Capture the cell that displays the provided text and extract its [X, Y] central coordinate. 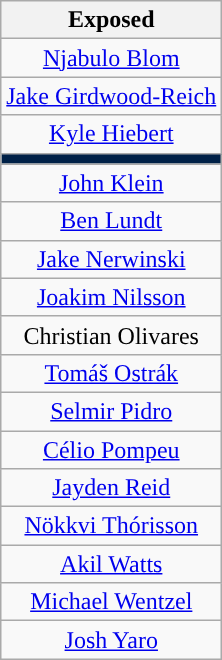
Selmir Pidro [112, 411]
Njabulo Blom [112, 58]
Christian Olivares [112, 335]
Jake Nerwinski [112, 259]
Akil Watts [112, 564]
Jake Girdwood-Reich [112, 96]
Kyle Hiebert [112, 134]
Josh Yaro [112, 640]
Célio Pompeu [112, 449]
Exposed [112, 20]
Nökkvi Thórisson [112, 526]
Michael Wentzel [112, 602]
Ben Lundt [112, 221]
John Klein [112, 183]
Joakim Nilsson [112, 297]
Tomáš Ostrák [112, 373]
Jayden Reid [112, 488]
